Pinpoint the cell where the given text exists, returning its (X, Y) midpoint coordinate. 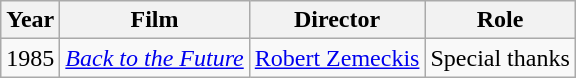
Film (154, 20)
Special thanks (500, 58)
Director (337, 20)
Robert Zemeckis (337, 58)
Role (500, 20)
Back to the Future (154, 58)
Year (30, 20)
1985 (30, 58)
